Provide the [x, y] coordinate of the cell's center where the given text is located.  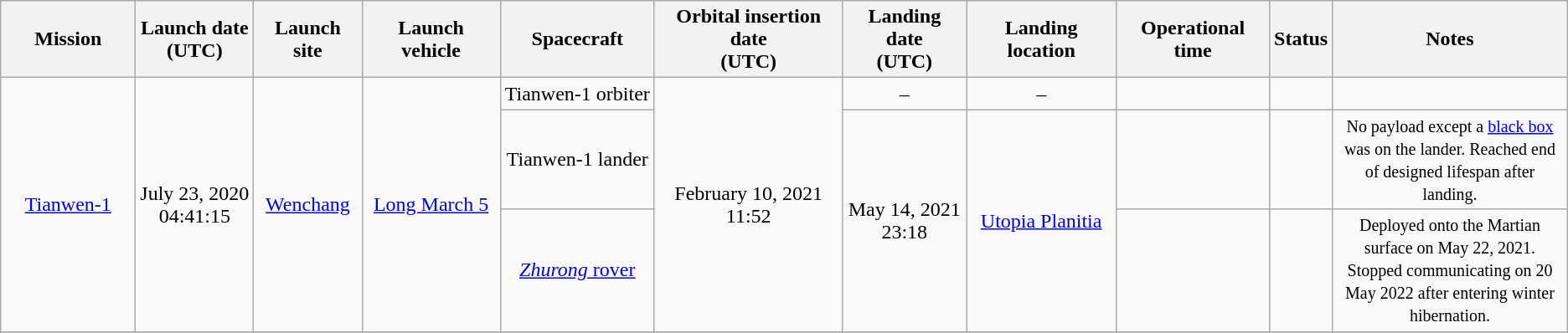
Zhurong rover [577, 270]
Launch vehicle [431, 39]
Wenchang [308, 204]
Launch date(UTC) [194, 39]
July 23, 202004:41:15 [194, 204]
Launch site [308, 39]
Landing location [1042, 39]
Status [1302, 39]
Orbital insertion date(UTC) [749, 39]
Spacecraft [577, 39]
Utopia Planitia [1042, 221]
May 14, 202123:18 [905, 221]
No payload except a black box was on the lander. Reached end of designed lifespan after landing. [1451, 159]
February 10, 202111:52 [749, 204]
Deployed onto the Martian surface on May 22, 2021. Stopped communicating on 20 May 2022 after entering winter hibernation. [1451, 270]
Landing date(UTC) [905, 39]
Tianwen-1 orbiter [577, 94]
Tianwen-1 [69, 204]
Operational time [1193, 39]
Tianwen-1 lander [577, 159]
Notes [1451, 39]
Long March 5 [431, 204]
Mission [69, 39]
